Find where the given text appears and provide that cell's center as [X, Y] coordinate. 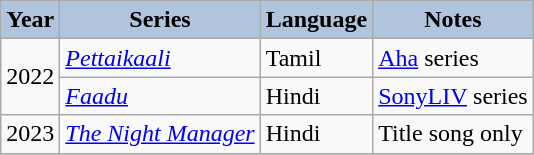
Series [160, 20]
Title song only [454, 134]
Pettaikaali [160, 58]
Aha series [454, 58]
The Night Manager [160, 134]
2022 [30, 77]
Faadu [160, 96]
Language [316, 20]
2023 [30, 134]
SonyLIV series [454, 96]
Year [30, 20]
Tamil [316, 58]
Notes [454, 20]
